From the cell containing the given text, extract its center point as [x, y] coordinate. 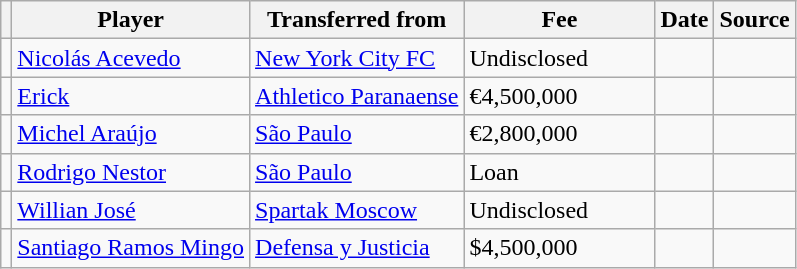
Defensa y Justicia [357, 248]
Source [754, 20]
Loan [560, 172]
$4,500,000 [560, 248]
Fee [560, 20]
Willian José [131, 210]
Player [131, 20]
Athletico Paranaense [357, 96]
€2,800,000 [560, 134]
Transferred from [357, 20]
Rodrigo Nestor [131, 172]
Spartak Moscow [357, 210]
New York City FC [357, 58]
Erick [131, 96]
Santiago Ramos Mingo [131, 248]
Date [684, 20]
Nicolás Acevedo [131, 58]
Michel Araújo [131, 134]
€4,500,000 [560, 96]
